Capture the cell that displays the provided text and extract its [x, y] central coordinate. 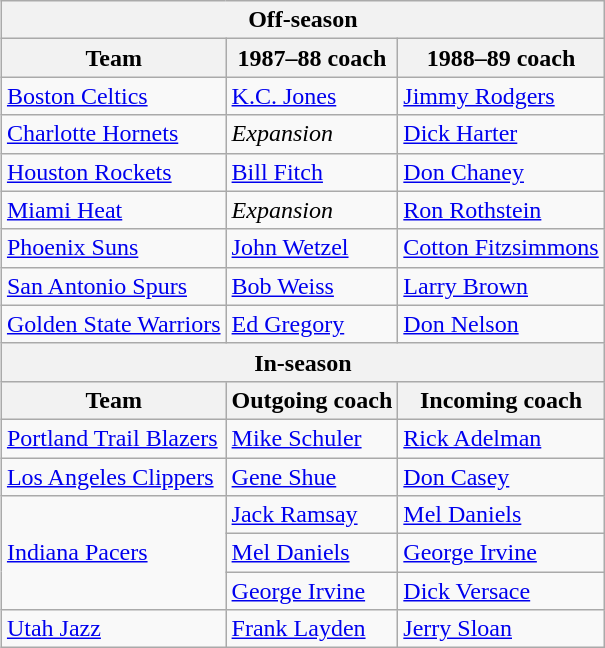
Cotton Fitzsimmons [501, 248]
John Wetzel [312, 248]
Outgoing coach [312, 400]
Houston Rockets [114, 172]
Dick Versace [501, 591]
1987–88 coach [312, 58]
Golden State Warriors [114, 324]
Portland Trail Blazers [114, 438]
Jerry Sloan [501, 629]
San Antonio Spurs [114, 286]
K.C. Jones [312, 96]
Don Casey [501, 477]
Jack Ramsay [312, 515]
Jimmy Rodgers [501, 96]
Mike Schuler [312, 438]
Don Nelson [501, 324]
Off-season [302, 20]
Ed Gregory [312, 324]
Miami Heat [114, 210]
1988–89 coach [501, 58]
Incoming coach [501, 400]
Gene Shue [312, 477]
Indiana Pacers [114, 553]
Don Chaney [501, 172]
Charlotte Hornets [114, 134]
Bob Weiss [312, 286]
Dick Harter [501, 134]
Frank Layden [312, 629]
Rick Adelman [501, 438]
Utah Jazz [114, 629]
Phoenix Suns [114, 248]
In-season [302, 362]
Ron Rothstein [501, 210]
Larry Brown [501, 286]
Los Angeles Clippers [114, 477]
Bill Fitch [312, 172]
Boston Celtics [114, 96]
